Search for the cell housing the specified text and yield its (X, Y) center coordinate. 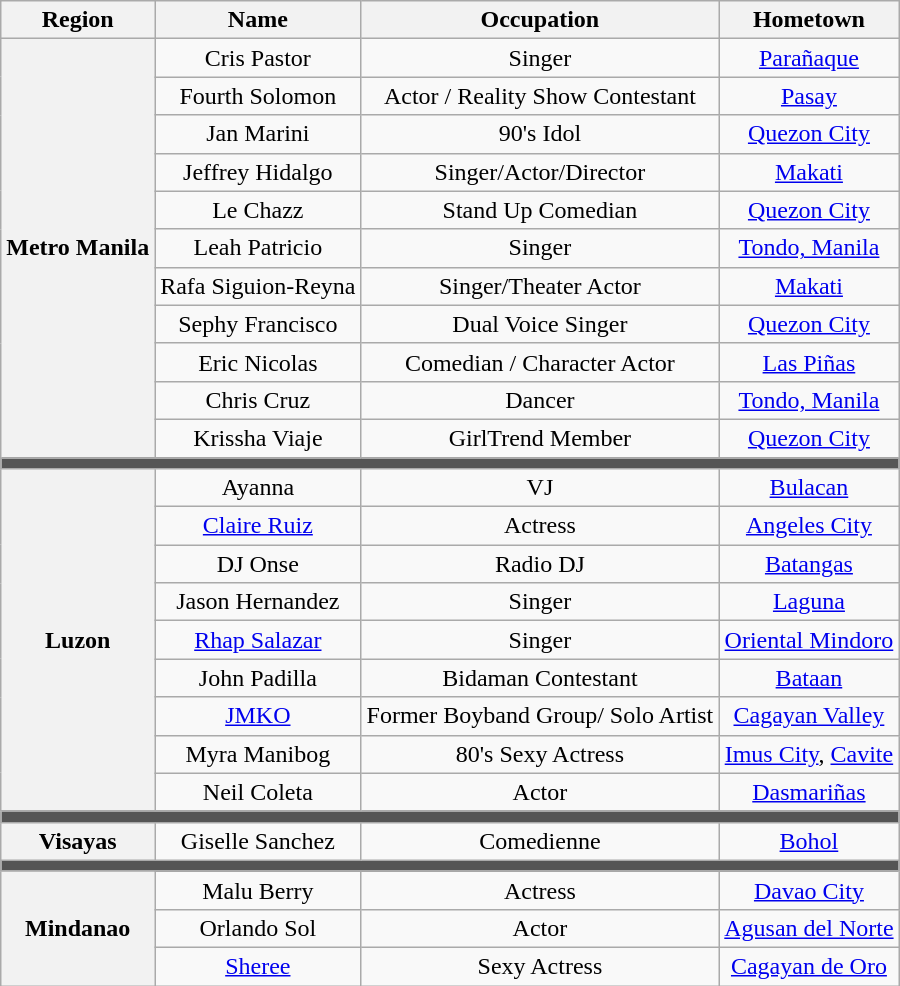
Actor / Reality Show Contestant (540, 96)
Eric Nicolas (258, 362)
Sephy Francisco (258, 324)
Mindanao (78, 928)
Name (258, 20)
Orlando Sol (258, 928)
Oriental Mindoro (809, 640)
Jason Hernandez (258, 602)
Krissha Viaje (258, 438)
Leah Patricio (258, 248)
GirlTrend Member (540, 438)
Singer/Theater Actor (540, 286)
Las Piñas (809, 362)
Metro Manila (78, 248)
Jan Marini (258, 134)
Rhap Salazar (258, 640)
Imus City, Cavite (809, 754)
Bulacan (809, 488)
Jeffrey Hidalgo (258, 172)
John Padilla (258, 678)
Cris Pastor (258, 58)
Dasmariñas (809, 792)
Bataan (809, 678)
Neil Coleta (258, 792)
Ayanna (258, 488)
Sheree (258, 966)
Stand Up Comedian (540, 210)
Agusan del Norte (809, 928)
Hometown (809, 20)
DJ Onse (258, 564)
Former Boyband Group/ Solo Artist (540, 716)
Comedian / Character Actor (540, 362)
Luzon (78, 640)
90's Idol (540, 134)
Angeles City (809, 526)
Visayas (78, 841)
Region (78, 20)
Davao City (809, 890)
Giselle Sanchez (258, 841)
Comedienne (540, 841)
Cagayan Valley (809, 716)
Laguna (809, 602)
Occupation (540, 20)
Rafa Siguion-Reyna (258, 286)
Radio DJ (540, 564)
Singer/Actor/Director (540, 172)
Dual Voice Singer (540, 324)
80's Sexy Actress (540, 754)
VJ (540, 488)
Sexy Actress (540, 966)
Cagayan de Oro (809, 966)
Dancer (540, 400)
Le Chazz (258, 210)
Fourth Solomon (258, 96)
Bidaman Contestant (540, 678)
Batangas (809, 564)
Myra Manibog (258, 754)
Parañaque (809, 58)
Bohol (809, 841)
Pasay (809, 96)
Chris Cruz (258, 400)
JMKO (258, 716)
Claire Ruiz (258, 526)
Malu Berry (258, 890)
